Find where the given text appears and provide that cell's center as (X, Y) coordinate. 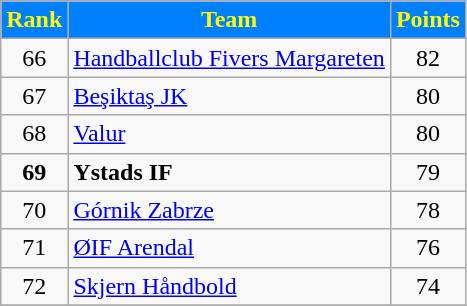
67 (34, 96)
74 (428, 286)
Górnik Zabrze (230, 210)
Valur (230, 134)
76 (428, 248)
Beşiktaş JK (230, 96)
79 (428, 172)
Rank (34, 20)
Skjern Håndbold (230, 286)
69 (34, 172)
Team (230, 20)
66 (34, 58)
Points (428, 20)
68 (34, 134)
72 (34, 286)
82 (428, 58)
Handballclub Fivers Margareten (230, 58)
Ystads IF (230, 172)
71 (34, 248)
70 (34, 210)
78 (428, 210)
ØIF Arendal (230, 248)
